Locate the cell with the specified text and output its (X, Y) center coordinate. 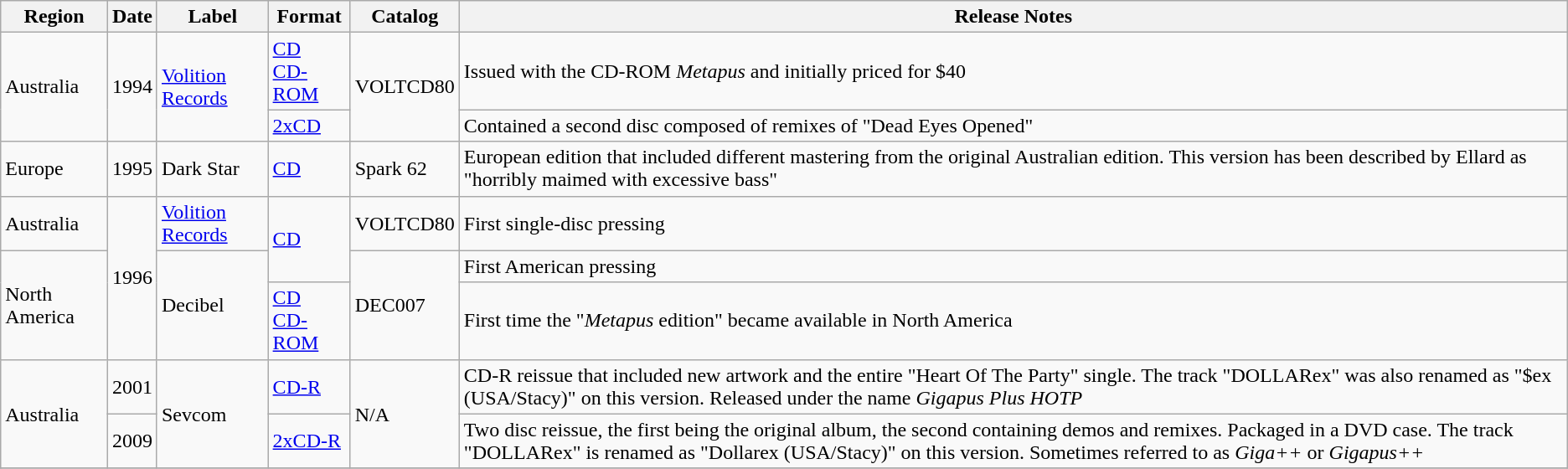
1994 (132, 87)
CD-R (309, 387)
N/A (405, 414)
Date (132, 17)
Label (213, 17)
Sevcom (213, 414)
First American pressing (1014, 266)
North America (54, 305)
1996 (132, 278)
Contained a second disc composed of remixes of "Dead Eyes Opened" (1014, 126)
Europe (54, 169)
2xCD (309, 126)
Issued with the CD-ROM Metapus and initially priced for $40 (1014, 71)
Format (309, 17)
Spark 62 (405, 169)
Dark Star (213, 169)
Catalog (405, 17)
First single-disc pressing (1014, 223)
Release Notes (1014, 17)
Region (54, 17)
First time the "Metapus edition" became available in North America (1014, 321)
1995 (132, 169)
2009 (132, 441)
2xCD-R (309, 441)
Decibel (213, 305)
2001 (132, 387)
DEC007 (405, 305)
